Return [X, Y] of the center of cell containing provided text 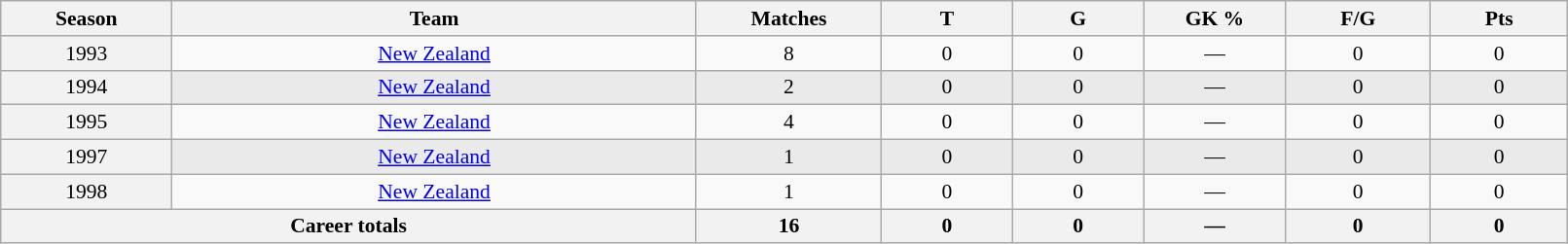
1998 [87, 192]
1995 [87, 122]
Pts [1499, 18]
Career totals [348, 227]
4 [788, 122]
2 [788, 87]
GK % [1215, 18]
T [948, 18]
G [1078, 18]
1994 [87, 87]
16 [788, 227]
F/G [1358, 18]
Matches [788, 18]
Season [87, 18]
1993 [87, 53]
8 [788, 53]
Team [434, 18]
1997 [87, 157]
